Output the [X, Y] coordinate of the center of the cell containing the given text.  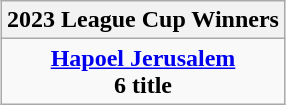
2023 League Cup Winners [144, 20]
Hapoel Jerusalem 6 title [144, 72]
